Pinpoint the cell where the given text exists, returning its [x, y] midpoint coordinate. 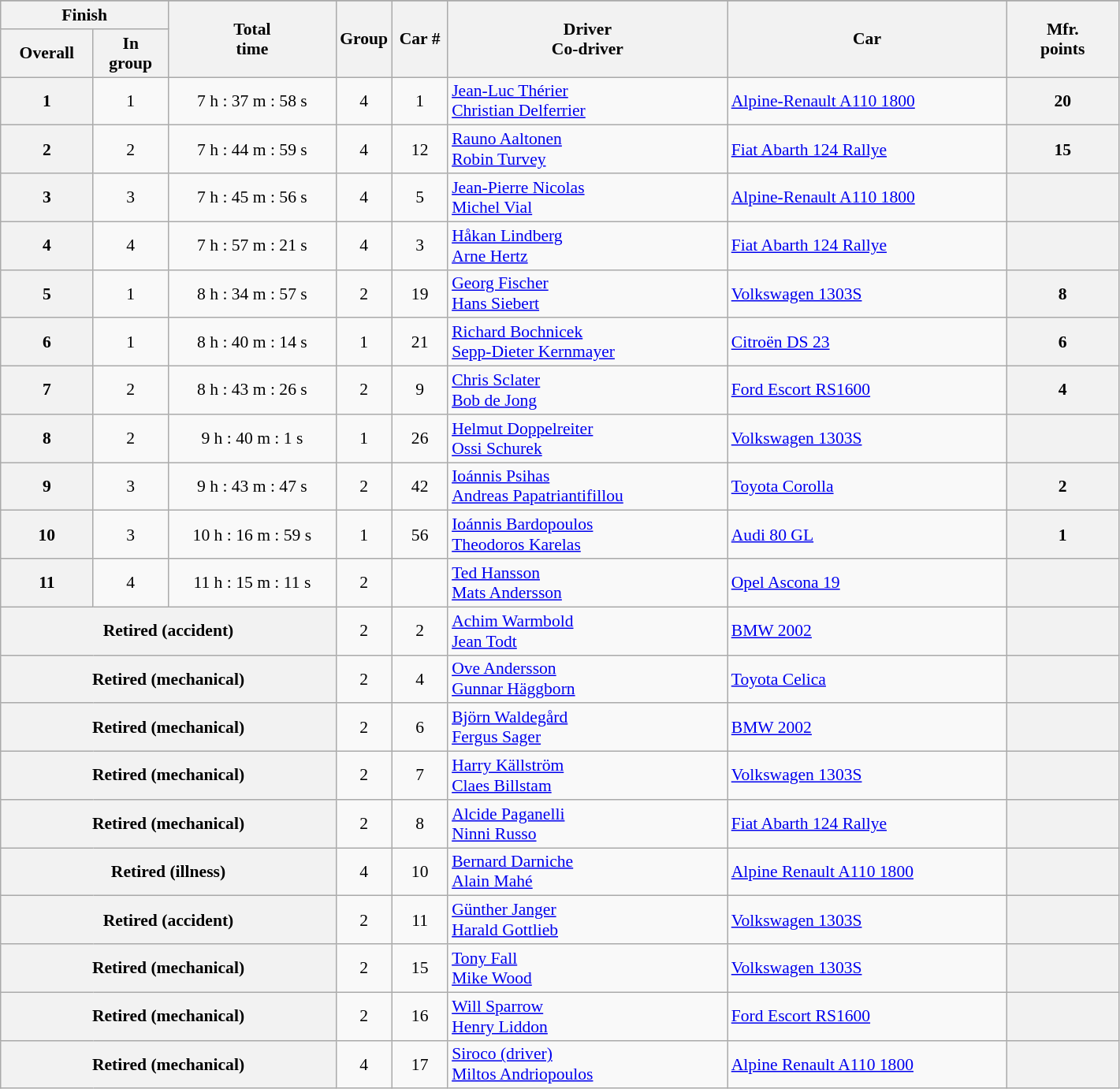
Bernard Darniche Alain Mahé [588, 872]
42 [419, 487]
Audi 80 GL [867, 534]
17 [419, 1064]
8 h : 43 m : 26 s [252, 391]
DriverCo-driver [588, 39]
Tony Fall Mike Wood [588, 968]
Will Sparrow Henry Liddon [588, 1017]
Siroco (driver) Miltos Andriopoulos [588, 1064]
Car # [419, 39]
Retired (illness) [169, 872]
Björn Waldegård Fergus Sager [588, 728]
Jean-Pierre Nicolas Michel Vial [588, 197]
10 h : 16 m : 59 s [252, 534]
Alcide Paganelli Ninni Russo [588, 824]
Georg Fischer Hans Siebert [588, 293]
Ove Andersson Gunnar Häggborn [588, 679]
Totaltime [252, 39]
9 h : 43 m : 47 s [252, 487]
12 [419, 150]
Håkan Lindberg Arne Hertz [588, 246]
Ted Hansson Mats Andersson [588, 583]
Group [364, 39]
56 [419, 534]
7 h : 57 m : 21 s [252, 246]
20 [1062, 101]
19 [419, 293]
26 [419, 438]
Ioánnis Psihas Andreas Papatriantifillou [588, 487]
21 [419, 342]
Citroën DS 23 [867, 342]
Harry Källström Claes Billstam [588, 775]
Finish [85, 15]
16 [419, 1017]
7 h : 44 m : 59 s [252, 150]
Ioánnis Bardopoulos Theodoros Karelas [588, 534]
Richard Bochnicek Sepp-Dieter Kernmayer [588, 342]
8 h : 34 m : 57 s [252, 293]
Mfr.points [1062, 39]
Rauno Aaltonen Robin Turvey [588, 150]
Overall [47, 54]
Chris Sclater Bob de Jong [588, 391]
8 h : 40 m : 14 s [252, 342]
11 h : 15 m : 11 s [252, 583]
Achim Warmbold Jean Todt [588, 630]
Toyota Corolla [867, 487]
7 h : 37 m : 58 s [252, 101]
Helmut Doppelreiter Ossi Schurek [588, 438]
7 h : 45 m : 56 s [252, 197]
Toyota Celica [867, 679]
Jean-Luc Thérier Christian Delferrier [588, 101]
Ingroup [131, 54]
Opel Ascona 19 [867, 583]
9 h : 40 m : 1 s [252, 438]
Car [867, 39]
Günther Janger Harald Gottlieb [588, 920]
